For the text-containing cell, return its midpoint in (x, y) coordinate format. 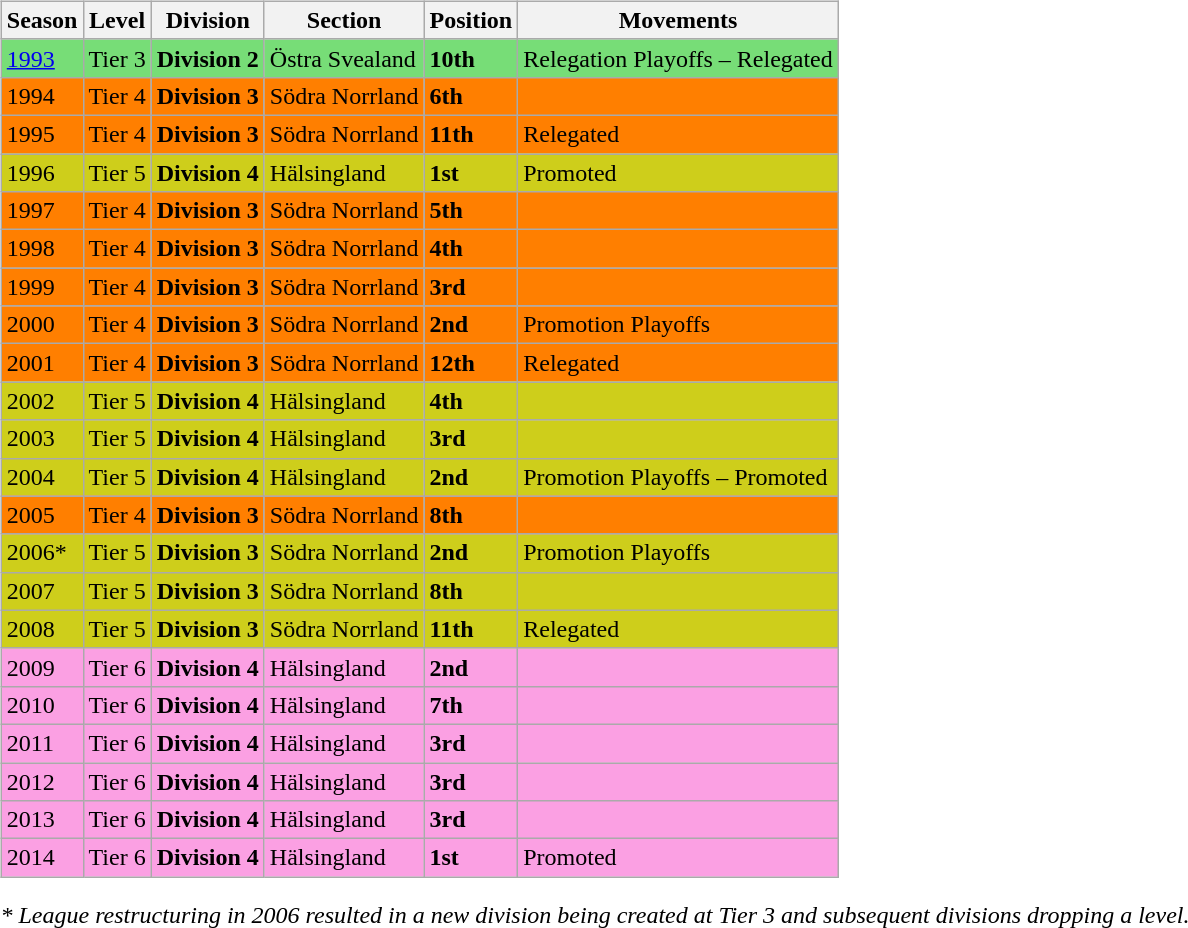
2009 (42, 667)
1993 (42, 58)
2004 (42, 477)
2003 (42, 439)
2006* (42, 553)
10th (471, 58)
2012 (42, 781)
Division 2 (208, 58)
2011 (42, 743)
1995 (42, 134)
12th (471, 363)
2010 (42, 705)
2000 (42, 325)
Promotion Playoffs – Promoted (678, 477)
2007 (42, 591)
1996 (42, 173)
7th (471, 705)
1999 (42, 287)
Division (208, 20)
2008 (42, 629)
Level (117, 20)
Position (471, 20)
Tier 3 (117, 58)
2001 (42, 363)
2002 (42, 401)
1994 (42, 96)
Section (344, 20)
Season (42, 20)
1997 (42, 211)
1998 (42, 249)
2005 (42, 515)
Östra Svealand (344, 58)
Movements (678, 20)
5th (471, 211)
Relegation Playoffs – Relegated (678, 58)
6th (471, 96)
2014 (42, 858)
2013 (42, 820)
